Return [X, Y] of the center of cell containing provided text 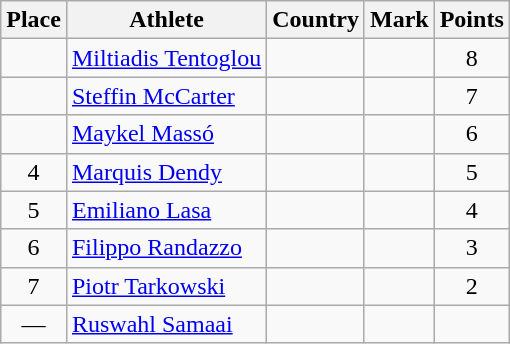
3 [472, 248]
Ruswahl Samaai [166, 324]
Athlete [166, 20]
2 [472, 286]
Steffin McCarter [166, 96]
Country [316, 20]
Emiliano Lasa [166, 210]
Points [472, 20]
Marquis Dendy [166, 172]
8 [472, 58]
Filippo Randazzo [166, 248]
Miltiadis Tentoglou [166, 58]
Mark [399, 20]
Maykel Massó [166, 134]
Piotr Tarkowski [166, 286]
Place [34, 20]
— [34, 324]
